Detect which cell encompasses the target text, then output its (X, Y) center coordinate. 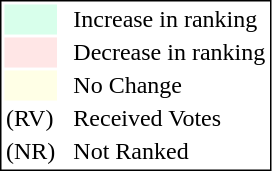
Received Votes (170, 119)
Not Ranked (170, 151)
No Change (170, 85)
Decrease in ranking (170, 53)
(RV) (30, 119)
Increase in ranking (170, 19)
(NR) (30, 151)
